Return the [X, Y] coordinate for the center point of the cell that contains the specified text.  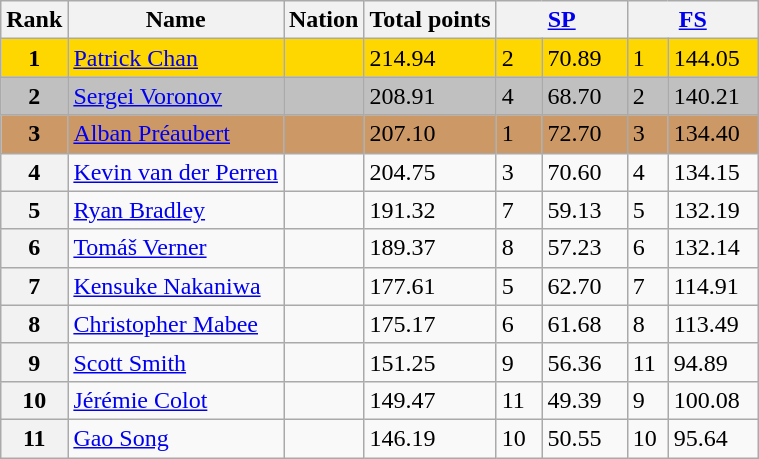
151.25 [430, 362]
Patrick Chan [176, 58]
72.70 [584, 134]
49.39 [584, 400]
Kensuke Nakaniwa [176, 286]
146.19 [430, 438]
SP [562, 20]
Jérémie Colot [176, 400]
Gao Song [176, 438]
61.68 [584, 324]
113.49 [713, 324]
207.10 [430, 134]
Total points [430, 20]
Kevin van der Perren [176, 172]
56.36 [584, 362]
132.19 [713, 210]
FS [692, 20]
70.60 [584, 172]
Tomáš Verner [176, 248]
134.15 [713, 172]
70.89 [584, 58]
132.14 [713, 248]
208.91 [430, 96]
177.61 [430, 286]
Name [176, 20]
Nation [324, 20]
Sergei Voronov [176, 96]
57.23 [584, 248]
214.94 [430, 58]
Ryan Bradley [176, 210]
Rank [34, 20]
204.75 [430, 172]
94.89 [713, 362]
134.40 [713, 134]
144.05 [713, 58]
149.47 [430, 400]
50.55 [584, 438]
191.32 [430, 210]
59.13 [584, 210]
Christopher Mabee [176, 324]
140.21 [713, 96]
Alban Préaubert [176, 134]
189.37 [430, 248]
175.17 [430, 324]
100.08 [713, 400]
68.70 [584, 96]
95.64 [713, 438]
Scott Smith [176, 362]
114.91 [713, 286]
62.70 [584, 286]
